Pinpoint the cell where the given text exists, returning its [X, Y] midpoint coordinate. 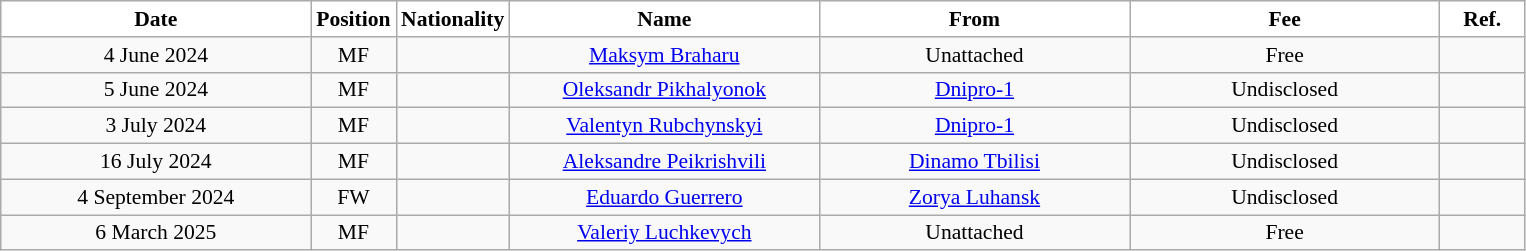
Eduardo Guerrero [664, 197]
From [974, 19]
Position [354, 19]
Name [664, 19]
Oleksandr Pikhalyonok [664, 90]
Zorya Luhansk [974, 197]
16 July 2024 [156, 162]
Maksym Braharu [664, 55]
Aleksandre Peikrishvili [664, 162]
Ref. [1482, 19]
FW [354, 197]
4 September 2024 [156, 197]
6 March 2025 [156, 233]
4 June 2024 [156, 55]
Valentyn Rubchynskyi [664, 126]
3 July 2024 [156, 126]
Nationality [452, 19]
Fee [1285, 19]
Valeriy Luchkevych [664, 233]
Date [156, 19]
Dinamo Tbilisi [974, 162]
5 June 2024 [156, 90]
